Provide the [x, y] coordinate of the cell's center where the given text is located.  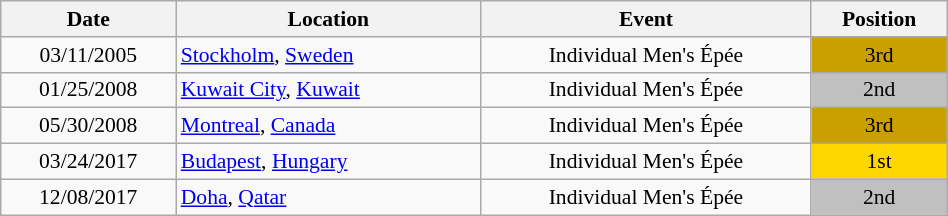
Doha, Qatar [328, 197]
Montreal, Canada [328, 126]
Location [328, 19]
1st [879, 162]
03/24/2017 [88, 162]
Budapest, Hungary [328, 162]
03/11/2005 [88, 55]
05/30/2008 [88, 126]
01/25/2008 [88, 90]
Event [646, 19]
12/08/2017 [88, 197]
Stockholm, Sweden [328, 55]
Position [879, 19]
Date [88, 19]
Kuwait City, Kuwait [328, 90]
